Search for the cell housing the specified text and yield its [X, Y] center coordinate. 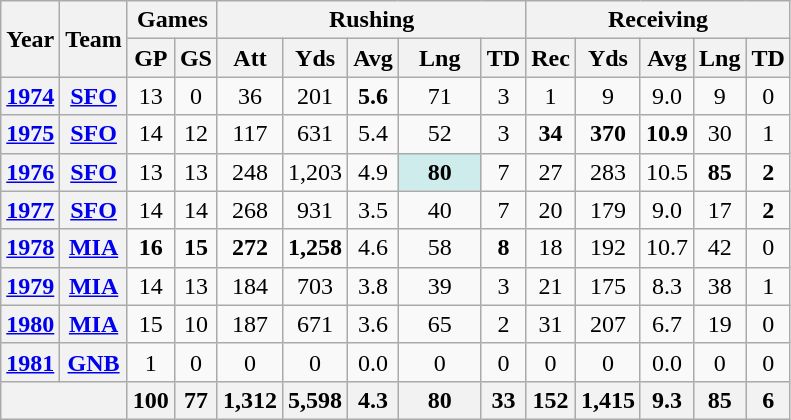
4.9 [374, 172]
Att [250, 58]
10 [196, 324]
30 [720, 134]
34 [551, 134]
248 [250, 172]
GNB [94, 362]
1980 [30, 324]
117 [250, 134]
5,598 [316, 400]
370 [608, 134]
6.7 [666, 324]
703 [316, 286]
192 [608, 248]
36 [250, 96]
9.3 [666, 400]
31 [551, 324]
6 [768, 400]
19 [720, 324]
1,312 [250, 400]
1,415 [608, 400]
10.7 [666, 248]
268 [250, 210]
5.6 [374, 96]
1,203 [316, 172]
71 [440, 96]
1977 [30, 210]
8 [503, 248]
187 [250, 324]
33 [503, 400]
10.5 [666, 172]
77 [196, 400]
65 [440, 324]
283 [608, 172]
40 [440, 210]
GP [150, 58]
Year [30, 39]
Games [172, 20]
38 [720, 286]
272 [250, 248]
179 [608, 210]
Rushing [371, 20]
52 [440, 134]
201 [316, 96]
17 [720, 210]
152 [551, 400]
1981 [30, 362]
631 [316, 134]
3.8 [374, 286]
4.6 [374, 248]
39 [440, 286]
1978 [30, 248]
16 [150, 248]
3.5 [374, 210]
12 [196, 134]
20 [551, 210]
1,258 [316, 248]
175 [608, 286]
1979 [30, 286]
42 [720, 248]
5.4 [374, 134]
4.3 [374, 400]
8.3 [666, 286]
58 [440, 248]
27 [551, 172]
Team [94, 39]
207 [608, 324]
1975 [30, 134]
1974 [30, 96]
100 [150, 400]
184 [250, 286]
21 [551, 286]
671 [316, 324]
Rec [551, 58]
GS [196, 58]
10.9 [666, 134]
3.6 [374, 324]
18 [551, 248]
1976 [30, 172]
Receiving [658, 20]
931 [316, 210]
